Return the (X, Y) coordinate for the center point of the cell that contains the specified text.  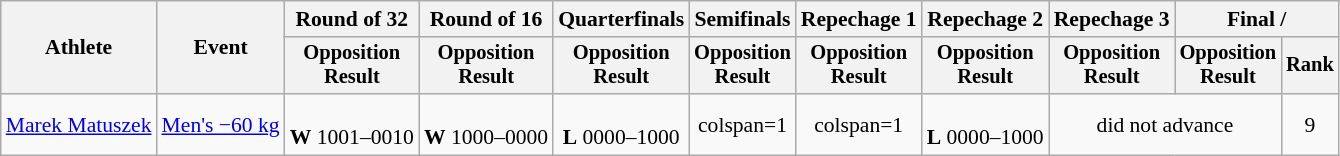
did not advance (1165, 124)
Athlete (79, 48)
Repechage 3 (1112, 19)
Repechage 2 (986, 19)
Marek Matuszek (79, 124)
Round of 16 (486, 19)
Quarterfinals (621, 19)
Repechage 1 (859, 19)
9 (1310, 124)
Round of 32 (352, 19)
Men's −60 kg (221, 124)
W 1000–0000 (486, 124)
W 1001–0010 (352, 124)
Final / (1257, 19)
Rank (1310, 66)
Event (221, 48)
Semifinals (742, 19)
